Identify which cell holds the provided text, then report its (x, y) central coordinate. 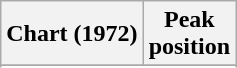
Peak position (189, 34)
Chart (1972) (72, 34)
